Return the [x, y] coordinate for the center point of the cell that contains the specified text.  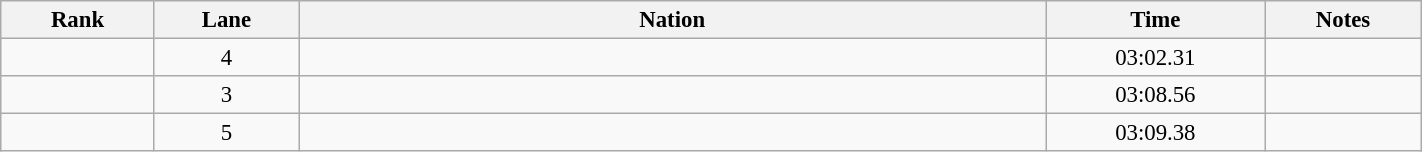
4 [226, 58]
Notes [1343, 20]
Lane [226, 20]
5 [226, 133]
Nation [672, 20]
03:08.56 [1156, 95]
03:02.31 [1156, 58]
03:09.38 [1156, 133]
Time [1156, 20]
Rank [78, 20]
3 [226, 95]
